Provide the (X, Y) coordinate of the cell's center where the given text is located.  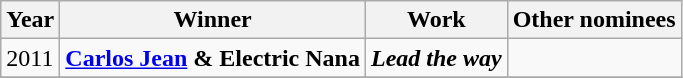
Year (30, 20)
Winner (213, 20)
Carlos Jean & Electric Nana (213, 58)
Other nominees (594, 20)
Work (436, 20)
2011 (30, 58)
Lead the way (436, 58)
